Pinpoint the cell where the given text exists, returning its (x, y) midpoint coordinate. 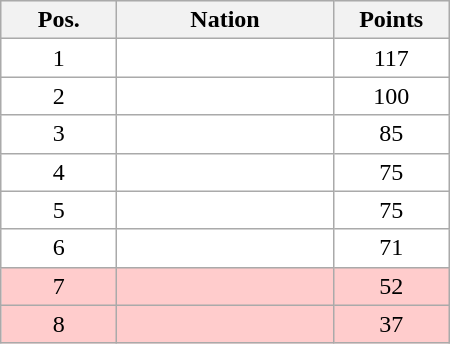
7 (59, 286)
37 (391, 324)
Pos. (59, 20)
2 (59, 96)
Nation (225, 20)
3 (59, 134)
117 (391, 58)
8 (59, 324)
6 (59, 248)
52 (391, 286)
4 (59, 172)
85 (391, 134)
71 (391, 248)
100 (391, 96)
5 (59, 210)
Points (391, 20)
1 (59, 58)
